Pinpoint the cell where the given text exists, returning its [X, Y] midpoint coordinate. 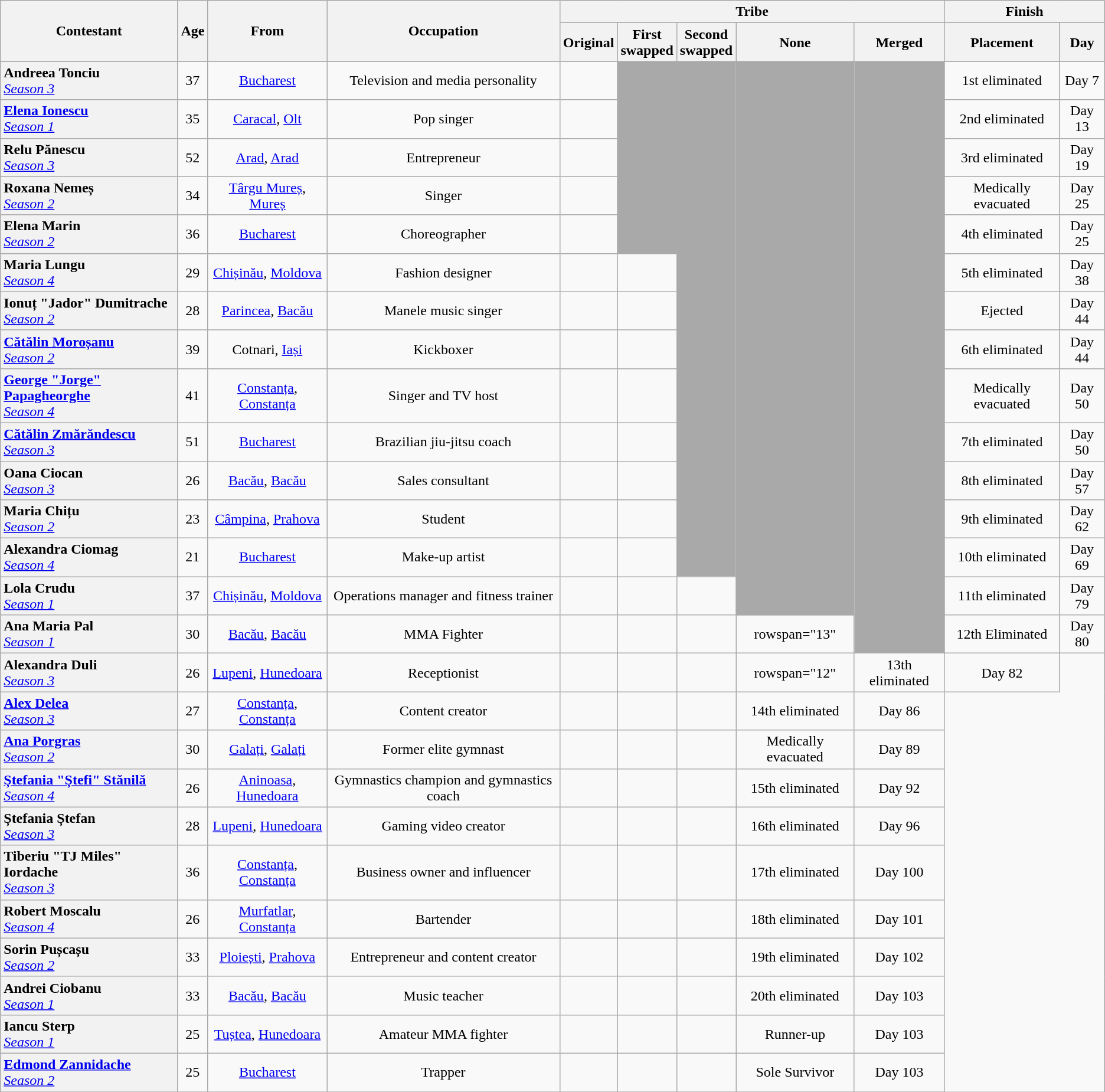
Robert MoscaluSeason 4 [89, 918]
Ejected [1002, 310]
Edmond ZannidacheSeason 2 [89, 1072]
6th eliminated [1002, 349]
Fashion designer [443, 273]
Cătălin MoroșanuSeason 2 [89, 349]
Day 86 [900, 711]
Entrepreneur [443, 157]
Andrei CiobanuSeason 1 [89, 995]
Maria ChițuSeason 2 [89, 519]
41 [192, 395]
Elena IonescuSeason 1 [89, 119]
rowspan="13" [795, 634]
Day 57 [1082, 480]
17th eliminated [795, 872]
Merged [900, 42]
Finish [1025, 12]
None [795, 42]
4th eliminated [1002, 234]
MMA Fighter [443, 634]
39 [192, 349]
Alex DeleaSeason 3 [89, 711]
Day 62 [1082, 519]
Aninoasa, Hunedoara [267, 787]
Day 89 [900, 750]
Ionuț "Jador" DumitracheSeason 2 [89, 310]
2nd eliminated [1002, 119]
Amateur MMA fighter [443, 1034]
Day 19 [1082, 157]
Cătălin ZmărăndescuSeason 3 [89, 442]
Day 82 [1002, 673]
Day 69 [1082, 557]
Bartender [443, 918]
Day 13 [1082, 119]
Relu PănescuSeason 3 [89, 157]
Day 80 [1082, 634]
Manele music singer [443, 310]
Andreea TonciuSeason 3 [89, 80]
Day 7 [1082, 80]
20th eliminated [795, 995]
Lola CruduSeason 1 [89, 596]
19th eliminated [795, 957]
27 [192, 711]
Iancu SterpSeason 1 [89, 1034]
Ana Maria PalSeason 1 [89, 634]
Elena MarinSeason 2 [89, 234]
Caracal, Olt [267, 119]
Tribe [752, 12]
Sole Survivor [795, 1072]
7th eliminated [1002, 442]
Parincea, Bacău [267, 310]
13th eliminated [900, 673]
16th eliminated [795, 826]
Roxana NemeșSeason 2 [89, 196]
Firstswapped [647, 42]
Runner-up [795, 1034]
Content creator [443, 711]
Age [192, 31]
Placement [1002, 42]
Entrepreneur and content creator [443, 957]
Original [589, 42]
35 [192, 119]
Receptionist [443, 673]
12th Eliminated [1002, 634]
34 [192, 196]
1st eliminated [1002, 80]
5th eliminated [1002, 273]
Ploiești, Prahova [267, 957]
Gaming video creator [443, 826]
Day 92 [900, 787]
3rd eliminated [1002, 157]
Alexandra DuliSeason 3 [89, 673]
Kickboxer [443, 349]
52 [192, 157]
Singer [443, 196]
Music teacher [443, 995]
Business owner and influencer [443, 872]
Day 102 [900, 957]
Television and media personality [443, 80]
Câmpina, Prahova [267, 519]
10th eliminated [1002, 557]
11th eliminated [1002, 596]
18th eliminated [795, 918]
Galați, Galați [267, 750]
Contestant [89, 31]
Day 38 [1082, 273]
Ștefania ȘtefanSeason 3 [89, 826]
Arad, Arad [267, 157]
Make-up artist [443, 557]
Târgu Mureș, Mureș [267, 196]
Day [1082, 42]
14th eliminated [795, 711]
Day 96 [900, 826]
Oana CiocanSeason 3 [89, 480]
Singer and TV host [443, 395]
Alexandra CiomagSeason 4 [89, 557]
8th eliminated [1002, 480]
21 [192, 557]
Former elite gymnast [443, 750]
Pop singer [443, 119]
Murfatlar, Constanța [267, 918]
Occupation [443, 31]
Student [443, 519]
51 [192, 442]
Maria LunguSeason 4 [89, 273]
Gymnastics champion and gymnastics coach [443, 787]
Ștefania "Ștefi" StănilăSeason 4 [89, 787]
Day 79 [1082, 596]
From [267, 31]
15th eliminated [795, 787]
Cotnari, Iași [267, 349]
Sorin PușcașuSeason 2 [89, 957]
9th eliminated [1002, 519]
rowspan="12" [795, 673]
23 [192, 519]
Ana PorgrasSeason 2 [89, 750]
Trapper [443, 1072]
Brazilian jiu-jitsu coach [443, 442]
Tuștea, Hunedoara [267, 1034]
Sales consultant [443, 480]
Day 101 [900, 918]
Day 100 [900, 872]
Secondswapped [706, 42]
29 [192, 273]
Operations manager and fitness trainer [443, 596]
Tiberiu "TJ Miles" IordacheSeason 3 [89, 872]
Choreographer [443, 234]
George "Jorge" PapagheorgheSeason 4 [89, 395]
